Return [x, y] of the center of cell containing provided text 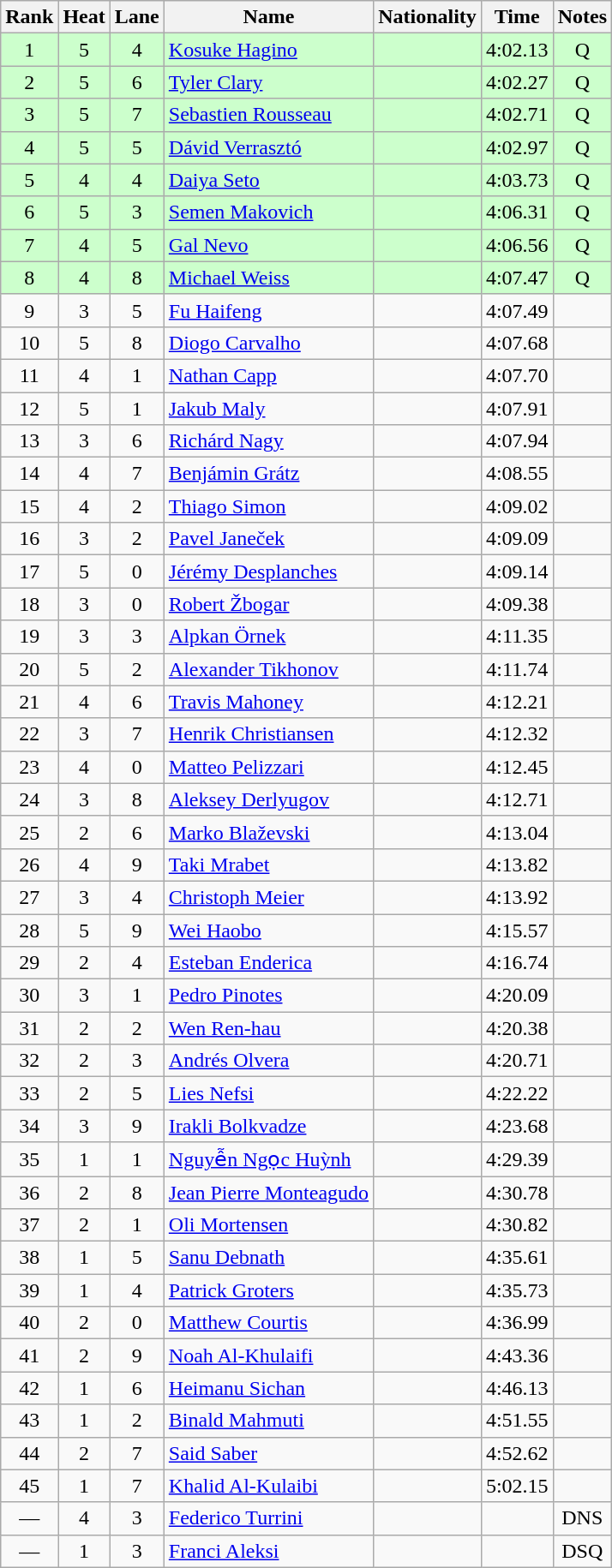
4:07.68 [517, 343]
Patrick Groters [268, 1290]
14 [29, 474]
Binald Mahmuti [268, 1421]
12 [29, 409]
23 [29, 767]
Sebastien Rousseau [268, 115]
Michael Weiss [268, 278]
Travis Mahoney [268, 702]
DNS [582, 1518]
Dávid Verrasztó [268, 147]
Tyler Clary [268, 82]
4:12.21 [517, 702]
Benjámin Grátz [268, 474]
5:02.15 [517, 1486]
Jean Pierre Monteagudo [268, 1192]
4:09.38 [517, 604]
Andrés Olvera [268, 1061]
4:06.31 [517, 212]
13 [29, 441]
11 [29, 375]
22 [29, 734]
4:08.55 [517, 474]
Rank [29, 17]
4:46.13 [517, 1388]
4:20.38 [517, 1028]
Nationality [428, 17]
34 [29, 1126]
Matteo Pelizzari [268, 767]
Robert Žbogar [268, 604]
Sanu Debnath [268, 1258]
4:30.78 [517, 1192]
4:09.14 [517, 572]
4:02.27 [517, 82]
Semen Makovich [268, 212]
Diogo Carvalho [268, 343]
39 [29, 1290]
Heimanu Sichan [268, 1388]
33 [29, 1093]
4:12.32 [517, 734]
Alexander Tikhonov [268, 669]
4:12.45 [517, 767]
Alpkan Örnek [268, 637]
40 [29, 1323]
24 [29, 799]
Oli Mortensen [268, 1225]
Heat [84, 17]
38 [29, 1258]
4:07.49 [517, 310]
37 [29, 1225]
4:29.39 [517, 1159]
4:12.71 [517, 799]
42 [29, 1388]
4:35.61 [517, 1258]
Gal Nevo [268, 245]
Henrik Christiansen [268, 734]
28 [29, 930]
43 [29, 1421]
44 [29, 1453]
Federico Turrini [268, 1518]
45 [29, 1486]
35 [29, 1159]
Time [517, 17]
15 [29, 506]
4:36.99 [517, 1323]
Nguyễn Ngọc Huỳnh [268, 1159]
4:07.70 [517, 375]
32 [29, 1061]
Lane [137, 17]
4:06.56 [517, 245]
Daiya Seto [268, 180]
4:13.92 [517, 897]
Taki Mrabet [268, 865]
4:22.22 [517, 1093]
19 [29, 637]
36 [29, 1192]
4:30.82 [517, 1225]
4:23.68 [517, 1126]
Christoph Meier [268, 897]
4:02.13 [517, 50]
Nathan Capp [268, 375]
4:20.71 [517, 1061]
Esteban Enderica [268, 963]
Noah Al-Khulaifi [268, 1356]
Said Saber [268, 1453]
4:51.55 [517, 1421]
10 [29, 343]
41 [29, 1356]
4:16.74 [517, 963]
Richárd Nagy [268, 441]
Notes [582, 17]
Aleksey Derlyugov [268, 799]
Jakub Maly [268, 409]
17 [29, 572]
16 [29, 539]
4:09.02 [517, 506]
27 [29, 897]
4:09.09 [517, 539]
Thiago Simon [268, 506]
4:52.62 [517, 1453]
Kosuke Hagino [268, 50]
Wen Ren-hau [268, 1028]
4:20.09 [517, 996]
Matthew Courtis [268, 1323]
4:15.57 [517, 930]
25 [29, 832]
26 [29, 865]
4:13.82 [517, 865]
Khalid Al-Kulaibi [268, 1486]
4:43.36 [517, 1356]
21 [29, 702]
Marko Blaževski [268, 832]
Irakli Bolkvadze [268, 1126]
4:35.73 [517, 1290]
4:07.47 [517, 278]
29 [29, 963]
DSQ [582, 1551]
18 [29, 604]
Franci Aleksi [268, 1551]
4:03.73 [517, 180]
Fu Haifeng [268, 310]
Wei Haobo [268, 930]
4:13.04 [517, 832]
Jérémy Desplanches [268, 572]
4:02.71 [517, 115]
Lies Nefsi [268, 1093]
4:07.94 [517, 441]
31 [29, 1028]
Pavel Janeček [268, 539]
30 [29, 996]
4:02.97 [517, 147]
Name [268, 17]
4:11.35 [517, 637]
20 [29, 669]
Pedro Pinotes [268, 996]
4:07.91 [517, 409]
4:11.74 [517, 669]
